Locate the cell with the specified text and output its (X, Y) center coordinate. 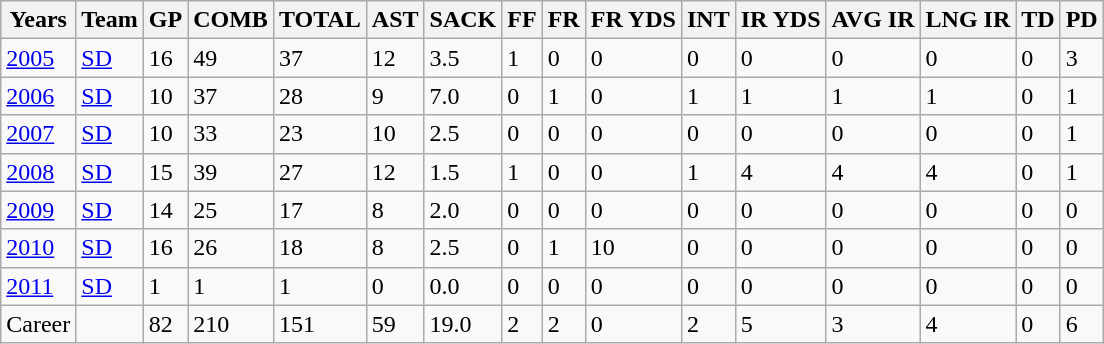
Career (38, 324)
7.0 (463, 96)
INT (708, 20)
COMB (231, 20)
1.5 (463, 172)
TD (1038, 20)
25 (231, 210)
151 (320, 324)
6 (1082, 324)
5 (780, 324)
FF (522, 20)
2006 (38, 96)
2009 (38, 210)
19.0 (463, 324)
2005 (38, 58)
GP (165, 20)
49 (231, 58)
0.0 (463, 286)
27 (320, 172)
2011 (38, 286)
PD (1082, 20)
9 (395, 96)
LNG IR (968, 20)
Team (110, 20)
26 (231, 248)
TOTAL (320, 20)
2010 (38, 248)
2.0 (463, 210)
14 (165, 210)
2008 (38, 172)
33 (231, 134)
FR YDS (633, 20)
IR YDS (780, 20)
23 (320, 134)
2007 (38, 134)
FR (564, 20)
AST (395, 20)
3.5 (463, 58)
210 (231, 324)
82 (165, 324)
18 (320, 248)
15 (165, 172)
Years (38, 20)
39 (231, 172)
59 (395, 324)
AVG IR (873, 20)
SACK (463, 20)
28 (320, 96)
17 (320, 210)
